Determine the [X, Y] coordinate at the center of the cell enclosing the given text.  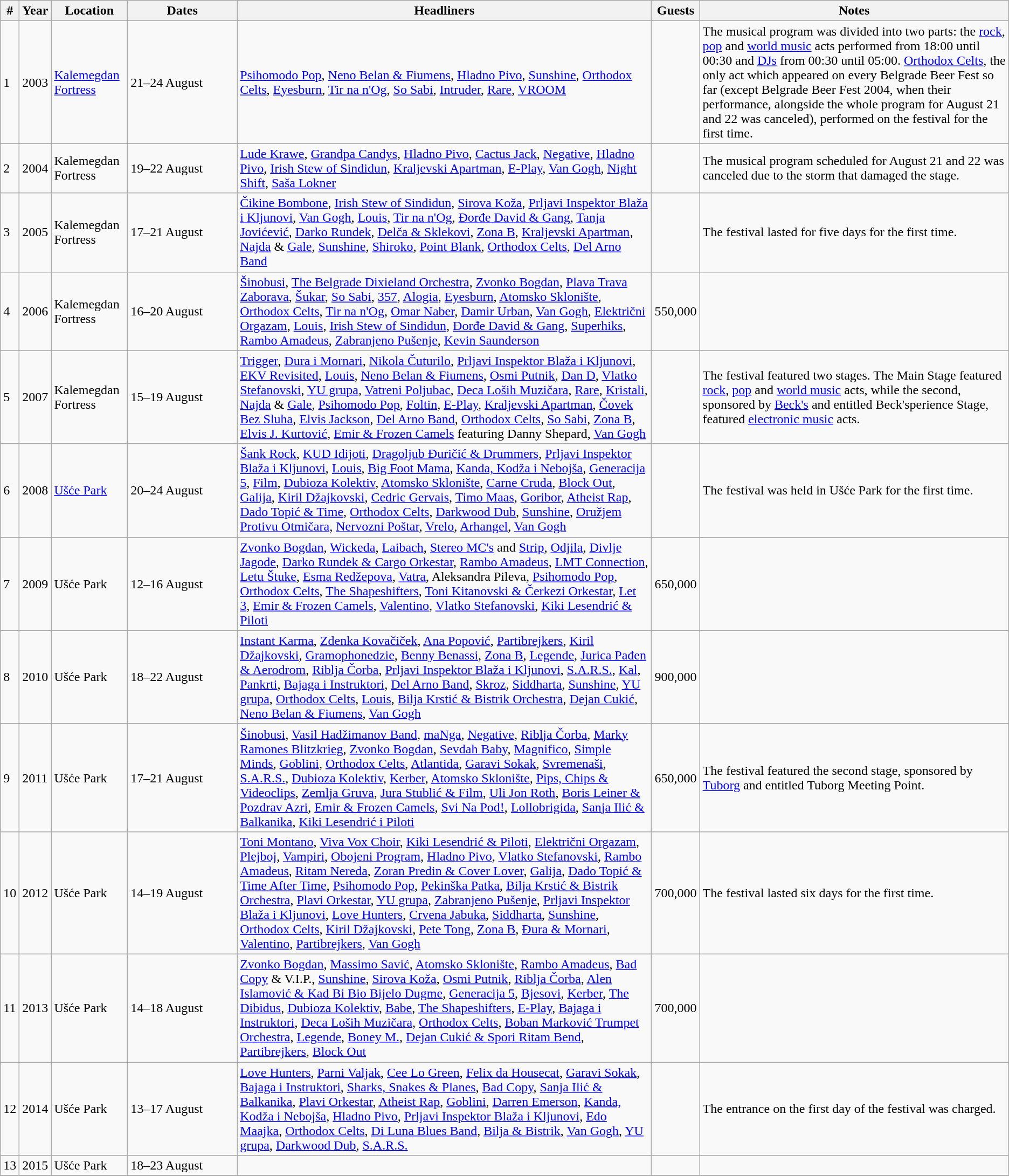
550,000 [676, 311]
2010 [36, 677]
7 [10, 583]
12 [10, 1109]
8 [10, 677]
Psihomodo Pop, Neno Belan & Fiumens, Hladno Pivo, Sunshine, Orthodox Celts, Eyesburn, Tir na n'Og, So Sabi, Intruder, Rare, VROOM [444, 82]
2015 [36, 1166]
11 [10, 1008]
20–24 August [182, 491]
2014 [36, 1109]
9 [10, 778]
14–18 August [182, 1008]
18–23 August [182, 1166]
The festival featured the second stage, sponsored by Tuborg and entitled Tuborg Meeting Point. [854, 778]
1 [10, 82]
2009 [36, 583]
10 [10, 893]
# [10, 11]
2 [10, 168]
13 [10, 1166]
6 [10, 491]
Year [36, 11]
The entrance on the first day of the festival was charged. [854, 1109]
Guests [676, 11]
15–19 August [182, 397]
900,000 [676, 677]
2003 [36, 82]
The musical program scheduled for August 21 and 22 was canceled due to the storm that damaged the stage. [854, 168]
Notes [854, 11]
2004 [36, 168]
2013 [36, 1008]
12–16 August [182, 583]
2007 [36, 397]
The festival lasted for five days for the first time. [854, 232]
The festival was held in Ušće Park for the first time. [854, 491]
3 [10, 232]
Dates [182, 11]
2011 [36, 778]
2012 [36, 893]
16–20 August [182, 311]
13–17 August [182, 1109]
18–22 August [182, 677]
The festival lasted six days for the first time. [854, 893]
4 [10, 311]
2008 [36, 491]
5 [10, 397]
Location [89, 11]
Headliners [444, 11]
14–19 August [182, 893]
2006 [36, 311]
21–24 August [182, 82]
19–22 August [182, 168]
2005 [36, 232]
